Extract the (x, y) coordinate from the center of the cell holding the provided text.  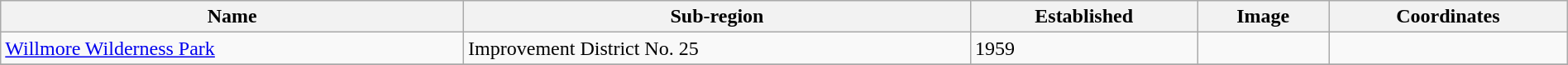
Image (1264, 17)
1959 (1083, 48)
Established (1083, 17)
Coordinates (1449, 17)
Willmore Wilderness Park (232, 48)
Name (232, 17)
Sub-region (718, 17)
Improvement District No. 25 (718, 48)
